For the text-containing cell, return its midpoint in [x, y] coordinate format. 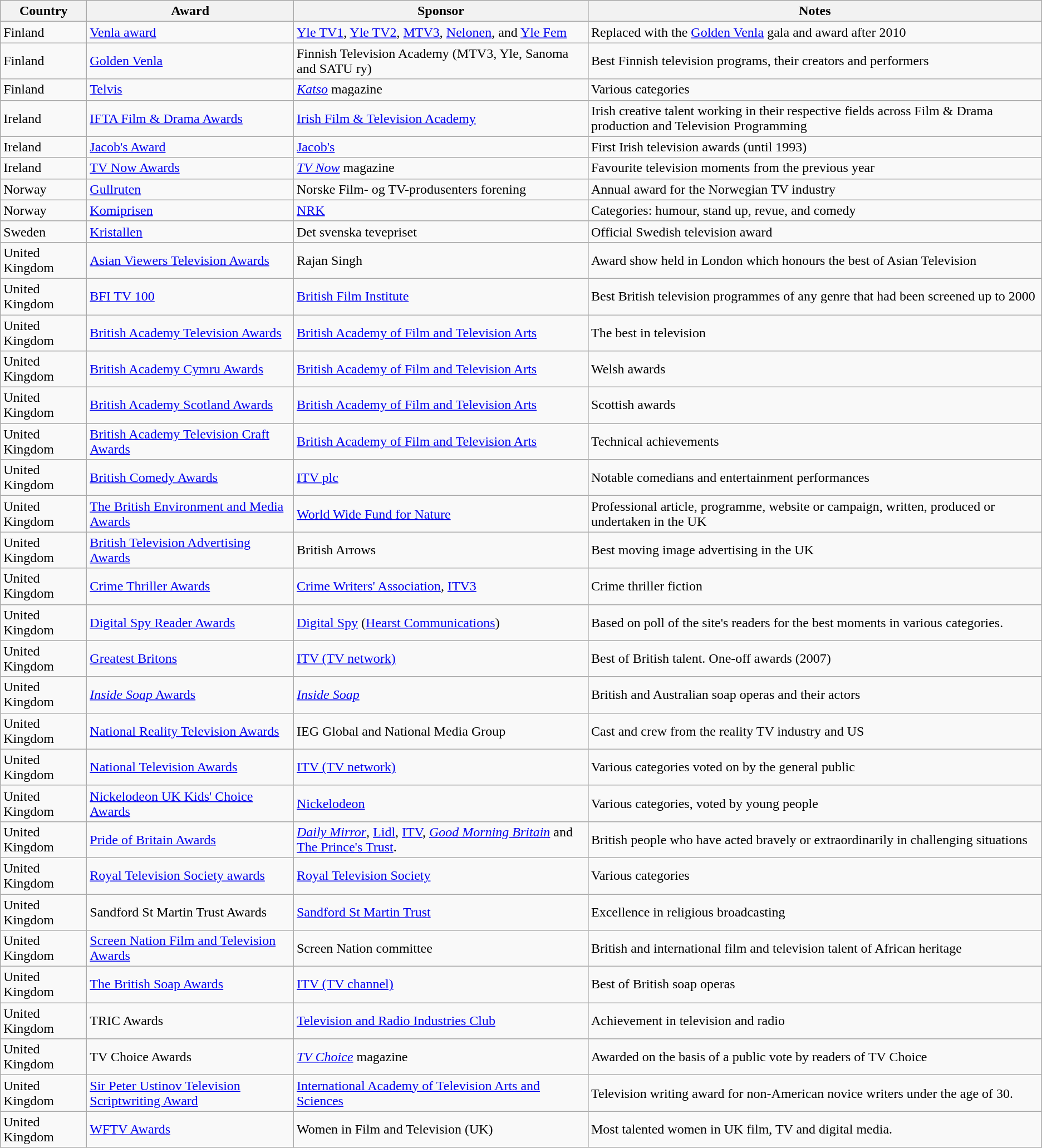
Daily Mirror, Lidl, ITV, Good Morning Britain and The Prince's Trust. [441, 839]
British Arrows [441, 550]
Jacob's [441, 147]
ITV (TV channel) [441, 985]
Golden Venla [190, 61]
Nickelodeon [441, 804]
TV Choice Awards [190, 1057]
Achievement in television and radio [815, 1021]
Awarded on the basis of a public vote by readers of TV Choice [815, 1057]
Screen Nation committee [441, 948]
Venla award [190, 32]
Notes [815, 11]
Various categories, voted by young people [815, 804]
British and international film and television talent of African heritage [815, 948]
Notable comedians and entertainment performances [815, 477]
Digital Spy Reader Awards [190, 622]
TRIC Awards [190, 1021]
Katso magazine [441, 90]
Rajan Singh [441, 260]
Jacob's Award [190, 147]
Professional article, programme, website or campaign, written, produced or undertaken in the UK [815, 514]
Sweden [43, 231]
WFTV Awards [190, 1130]
TV Now Awards [190, 168]
IEG Global and National Media Group [441, 731]
British people who have acted bravely or extraordinarily in challenging situations [815, 839]
Television and Radio Industries Club [441, 1021]
National Reality Television Awards [190, 731]
Inside Soap [441, 694]
Women in Film and Television (UK) [441, 1130]
Excellence in religious broadcasting [815, 911]
Various categories voted on by the general public [815, 767]
Yle TV1, Yle TV2, MTV3, Nelonen, and Yle Fem [441, 32]
Award [190, 11]
British Academy Scotland Awards [190, 405]
ITV plc [441, 477]
National Television Awards [190, 767]
The best in television [815, 333]
Royal Television Society [441, 876]
British Television Advertising Awards [190, 550]
Best moving image advertising in the UK [815, 550]
Det svenska tevepriset [441, 231]
Royal Television Society awards [190, 876]
Categories: humour, stand up, revue, and comedy [815, 210]
Official Swedish television award [815, 231]
TV Choice magazine [441, 1057]
Digital Spy (Hearst Communications) [441, 622]
Scottish awards [815, 405]
Screen Nation Film and Television Awards [190, 948]
Television writing award for non-American novice writers under the age of 30. [815, 1093]
Greatest Britons [190, 659]
Cast and crew from the reality TV industry and US [815, 731]
IFTA Film & Drama Awards [190, 118]
TV Now magazine [441, 168]
Replaced with the Golden Venla gala and award after 2010 [815, 32]
Crime thriller fiction [815, 587]
Best of British soap operas [815, 985]
Crime Thriller Awards [190, 587]
Country [43, 11]
Annual award for the Norwegian TV industry [815, 189]
Sponsor [441, 11]
International Academy of Television Arts and Sciences [441, 1093]
BFI TV 100 [190, 296]
The British Soap Awards [190, 985]
Komiprisen [190, 210]
British Academy Television Craft Awards [190, 442]
Sir Peter Ustinov Television Scriptwriting Award [190, 1093]
Favourite television moments from the previous year [815, 168]
Based on poll of the site's readers for the best moments in various categories. [815, 622]
British Academy Television Awards [190, 333]
Asian Viewers Television Awards [190, 260]
British Comedy Awards [190, 477]
British Film Institute [441, 296]
Best of British talent. One-off awards (2007) [815, 659]
Finnish Television Academy (MTV3, Yle, Sanoma and SATU ry) [441, 61]
Pride of Britain Awards [190, 839]
Nickelodeon UK Kids' Choice Awards [190, 804]
Welsh awards [815, 369]
NRK [441, 210]
Irish Film & Television Academy [441, 118]
Inside Soap Awards [190, 694]
Gullruten [190, 189]
Best Finnish television programs, their creators and performers [815, 61]
Sandford St Martin Trust [441, 911]
The British Environment and Media Awards [190, 514]
Sandford St Martin Trust Awards [190, 911]
British Academy Cymru Awards [190, 369]
British and Australian soap operas and their actors [815, 694]
Crime Writers' Association, ITV3 [441, 587]
Technical achievements [815, 442]
Most talented women in UK film, TV and digital media. [815, 1130]
Kristallen [190, 231]
World Wide Fund for Nature [441, 514]
Irish creative talent working in their respective fields across Film & Drama production and Television Programming [815, 118]
Norske Film- og TV-produsenters forening [441, 189]
First Irish television awards (until 1993) [815, 147]
Telvis [190, 90]
Best British television programmes of any genre that had been screened up to 2000 [815, 296]
Award show held in London which honours the best of Asian Television [815, 260]
